Provide the [X, Y] coordinate of the cell's center where the given text is located.  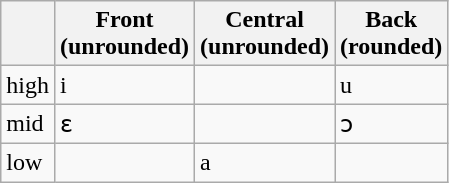
a [265, 162]
high [28, 85]
i [124, 85]
u [392, 85]
mid [28, 124]
low [28, 162]
Front(unrounded) [124, 34]
Central(unrounded) [265, 34]
ɔ [392, 124]
Back(rounded) [392, 34]
ɛ [124, 124]
